Detect which cell encompasses the target text, then output its [X, Y] center coordinate. 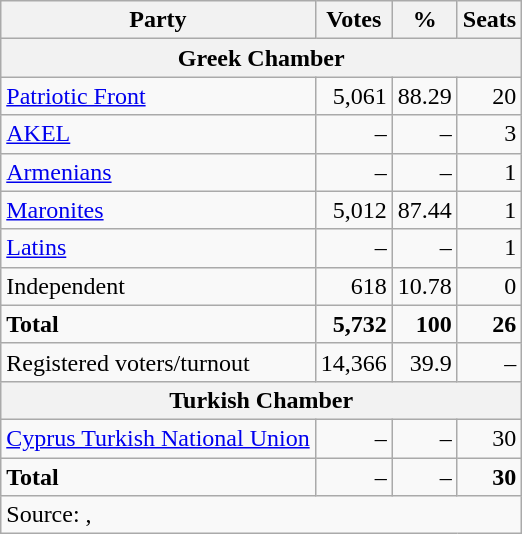
Patriotic Front [158, 96]
14,366 [354, 362]
5,061 [354, 96]
Votes [354, 20]
26 [489, 324]
618 [354, 286]
100 [424, 324]
3 [489, 134]
Armenians [158, 172]
% [424, 20]
Registered voters/turnout [158, 362]
Latins [158, 248]
39.9 [424, 362]
20 [489, 96]
Party [158, 20]
0 [489, 286]
Seats [489, 20]
Maronites [158, 210]
Cyprus Turkish National Union [158, 438]
10.78 [424, 286]
Turkish Chamber [262, 400]
88.29 [424, 96]
5,732 [354, 324]
5,012 [354, 210]
AKEL [158, 134]
Independent [158, 286]
Source: , [262, 515]
87.44 [424, 210]
Greek Chamber [262, 58]
